From the cell containing the given text, extract its center point as (X, Y) coordinate. 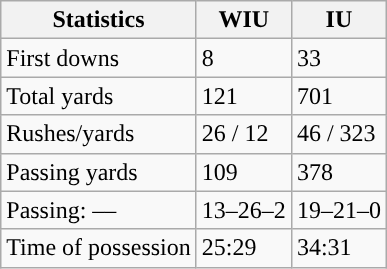
8 (244, 58)
121 (244, 96)
109 (244, 172)
13–26–2 (244, 210)
378 (338, 172)
WIU (244, 20)
Total yards (99, 96)
First downs (99, 58)
Statistics (99, 20)
Rushes/yards (99, 134)
Passing: –– (99, 210)
26 / 12 (244, 134)
Time of possession (99, 248)
25:29 (244, 248)
IU (338, 20)
46 / 323 (338, 134)
Passing yards (99, 172)
33 (338, 58)
34:31 (338, 248)
701 (338, 96)
19–21–0 (338, 210)
